Output the (X, Y) coordinate of the center of the cell containing the given text.  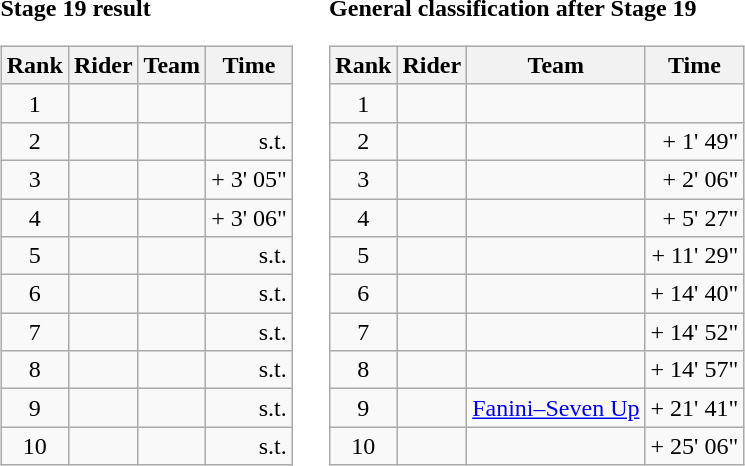
+ 21' 41" (694, 408)
+ 1' 49" (694, 141)
Fanini–Seven Up (556, 408)
+ 14' 52" (694, 332)
+ 14' 40" (694, 294)
+ 5' 27" (694, 217)
+ 11' 29" (694, 256)
+ 25' 06" (694, 446)
+ 3' 06" (250, 217)
+ 14' 57" (694, 370)
+ 2' 06" (694, 179)
+ 3' 05" (250, 179)
